Detect which cell encompasses the target text, then output its (x, y) center coordinate. 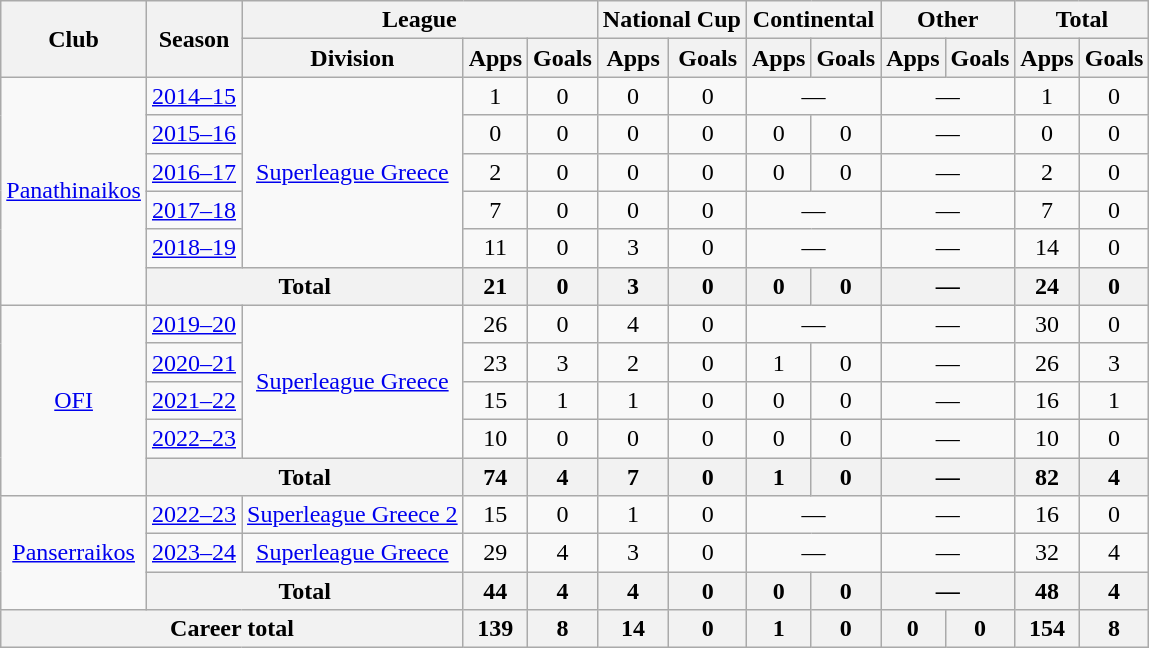
Panathinaikos (74, 191)
2020–21 (194, 362)
Continental (813, 20)
48 (1047, 591)
Panserraikos (74, 553)
24 (1047, 286)
2023–24 (194, 553)
2021–22 (194, 400)
Career total (232, 629)
74 (495, 477)
2019–20 (194, 324)
Club (74, 39)
OFI (74, 400)
National Cup (672, 20)
Season (194, 39)
2014–15 (194, 96)
44 (495, 591)
82 (1047, 477)
2018–19 (194, 248)
Superleague Greece 2 (353, 515)
139 (495, 629)
154 (1047, 629)
21 (495, 286)
11 (495, 248)
Other (948, 20)
30 (1047, 324)
2016–17 (194, 172)
Division (353, 58)
29 (495, 553)
23 (495, 362)
32 (1047, 553)
2015–16 (194, 134)
League (420, 20)
2017–18 (194, 210)
